Output the [X, Y] coordinate of the center of the cell containing the given text.  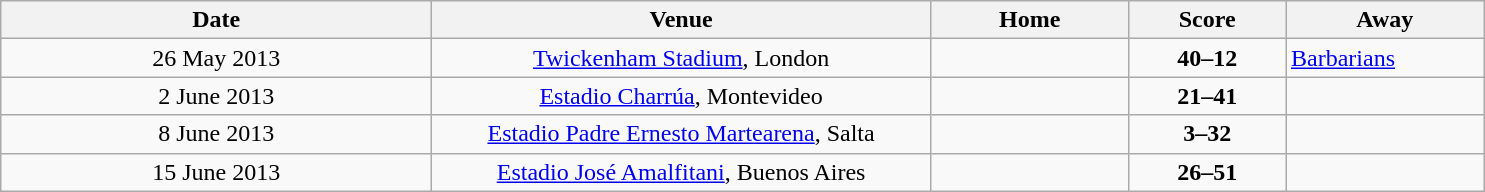
26–51 [1208, 172]
21–41 [1208, 96]
8 June 2013 [216, 134]
Away [1386, 20]
3–32 [1208, 134]
2 June 2013 [216, 96]
15 June 2013 [216, 172]
Barbarians [1386, 58]
Venue [682, 20]
Home [1030, 20]
Estadio José Amalfitani, Buenos Aires [682, 172]
26 May 2013 [216, 58]
Estadio Padre Ernesto Martearena, Salta [682, 134]
Score [1208, 20]
Twickenham Stadium, London [682, 58]
Estadio Charrúa, Montevideo [682, 96]
Date [216, 20]
40–12 [1208, 58]
